Provide the (x, y) coordinate of the cell's center where the given text is located.  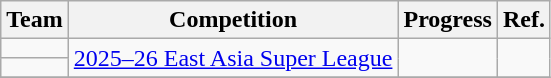
Progress (448, 20)
2025–26 East Asia Super League (233, 58)
Ref. (524, 20)
Competition (233, 20)
Team (35, 20)
